Extract the [X, Y] coordinate from the center of the cell holding the provided text.  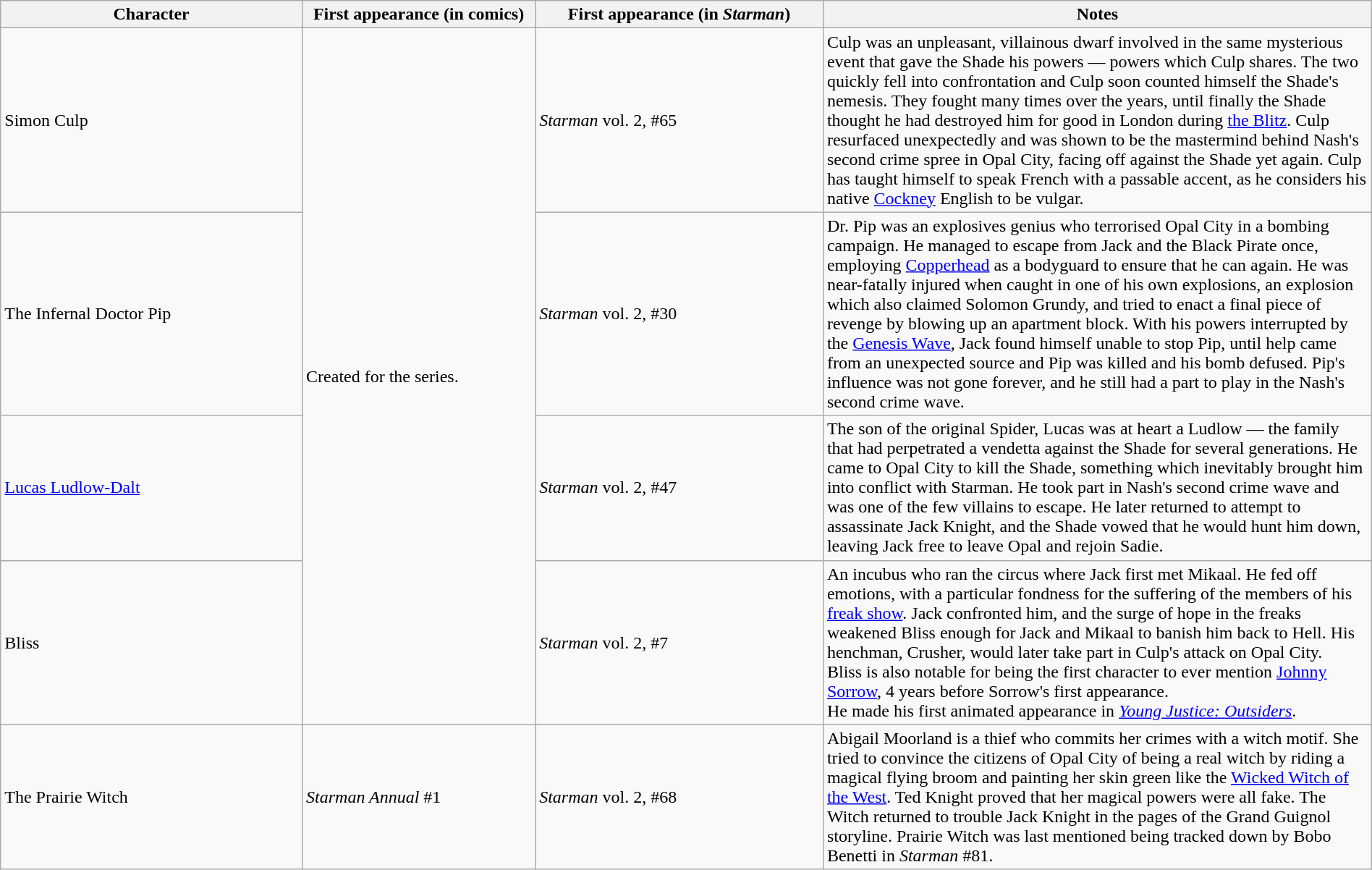
Starman vol. 2, #47 [679, 488]
First appearance (in Starman) [679, 14]
The Prairie Witch [152, 797]
Lucas Ludlow-Dalt [152, 488]
The Infernal Doctor Pip [152, 314]
Starman Annual #1 [419, 797]
Starman vol. 2, #30 [679, 314]
Starman vol. 2, #68 [679, 797]
First appearance (in comics) [419, 14]
Created for the series. [419, 376]
Notes [1097, 14]
Starman vol. 2, #7 [679, 643]
Simon Culp [152, 120]
Character [152, 14]
Starman vol. 2, #65 [679, 120]
Bliss [152, 643]
